Pinpoint the cell where the given text exists, returning its [x, y] midpoint coordinate. 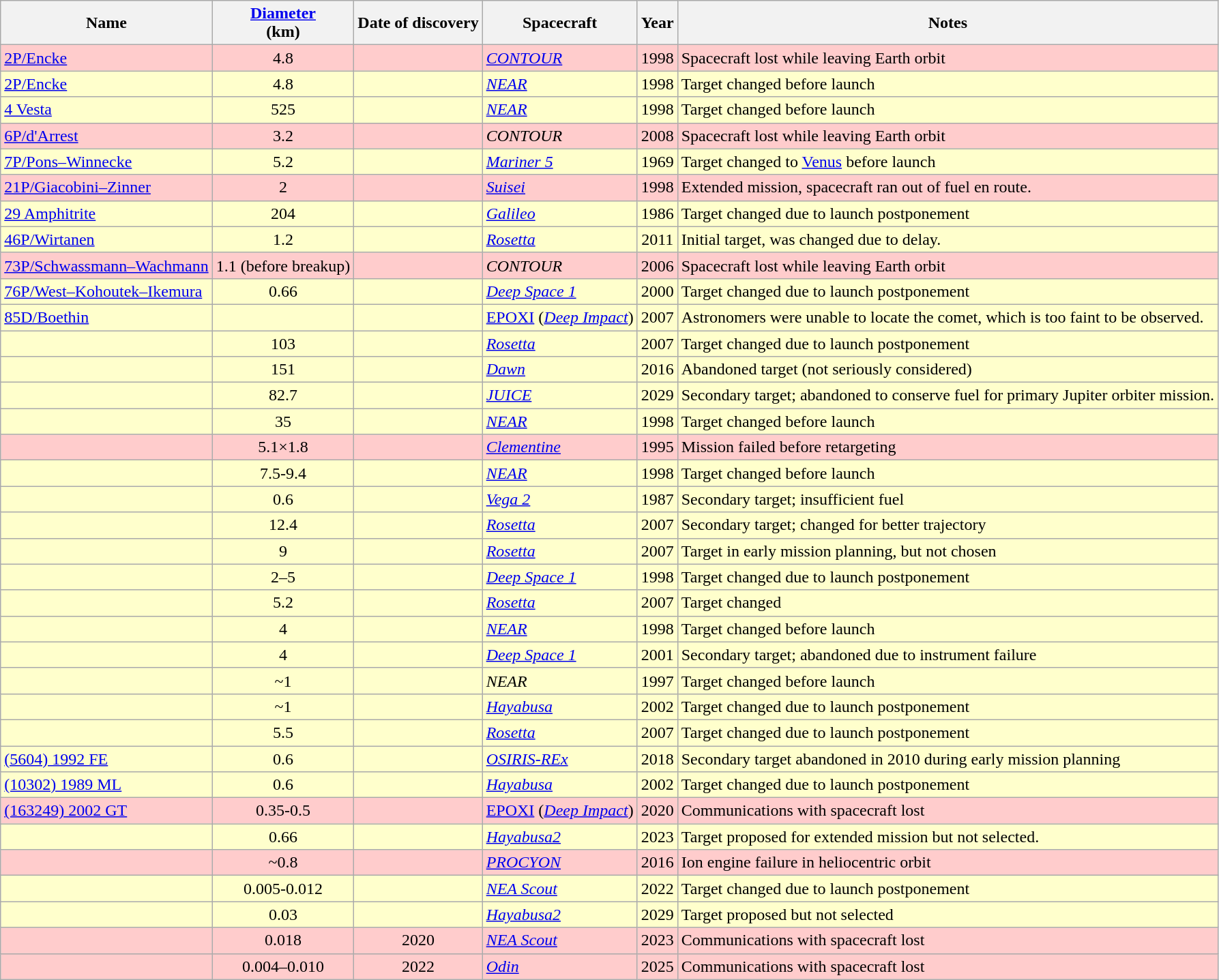
0.03 [283, 915]
Abandoned target (not seriously considered) [948, 370]
Date of discovery [418, 23]
5.1×1.8 [283, 447]
0.004–0.010 [283, 966]
Initial target, was changed due to delay. [948, 239]
(163249) 2002 GT [106, 811]
Secondary target abandoned in 2010 during early mission planning [948, 759]
Mariner 5 [559, 162]
1986 [658, 213]
1969 [658, 162]
7P/Pons–Winnecke [106, 162]
7.5-9.4 [283, 473]
Target changed [948, 603]
2001 [658, 655]
Secondary target; insufficient fuel [948, 499]
Secondary target; abandoned due to instrument failure [948, 655]
OSIRIS-REx [559, 759]
Year [658, 23]
Galileo [559, 213]
73P/Schwassmann–Wachmann [106, 265]
Vega 2 [559, 499]
4 Vesta [106, 110]
Odin [559, 966]
82.7 [283, 396]
(5604) 1992 FE [106, 759]
2025 [658, 966]
Ion engine failure in heliocentric orbit [948, 863]
~0.8 [283, 863]
2–5 [283, 577]
Mission failed before retargeting [948, 447]
1.2 [283, 239]
Name [106, 23]
PROCYON [559, 863]
35 [283, 421]
525 [283, 110]
JUICE [559, 396]
103 [283, 343]
76P/West–Kohoutek–Ikemura [106, 291]
Spacecraft [559, 23]
2018 [658, 759]
Clementine [559, 447]
151 [283, 370]
Target changed to Venus before launch [948, 162]
1997 [658, 681]
85D/Boethin [106, 317]
0.005-0.012 [283, 889]
2 [283, 188]
0.018 [283, 940]
Suisei [559, 188]
2006 [658, 265]
Astronomers were unable to locate the comet, which is too faint to be observed. [948, 317]
9 [283, 551]
Target in early mission planning, but not chosen [948, 551]
12.4 [283, 525]
Target proposed but not selected [948, 915]
1.1 (before breakup) [283, 265]
2011 [658, 239]
Diameter(km) [283, 23]
21P/Giacobini–Zinner [106, 188]
2000 [658, 291]
6P/d'Arrest [106, 136]
0.35-0.5 [283, 811]
29 Amphitrite [106, 213]
3.2 [283, 136]
(10302) 1989 ML [106, 785]
5.5 [283, 732]
Extended mission, spacecraft ran out of fuel en route. [948, 188]
Dawn [559, 370]
204 [283, 213]
46P/Wirtanen [106, 239]
Notes [948, 23]
Secondary target; changed for better trajectory [948, 525]
2008 [658, 136]
Target proposed for extended mission but not selected. [948, 837]
1987 [658, 499]
1995 [658, 447]
Secondary target; abandoned to conserve fuel for primary Jupiter orbiter mission. [948, 396]
